Provide the (x, y) coordinate of the cell's center where the given text is located.  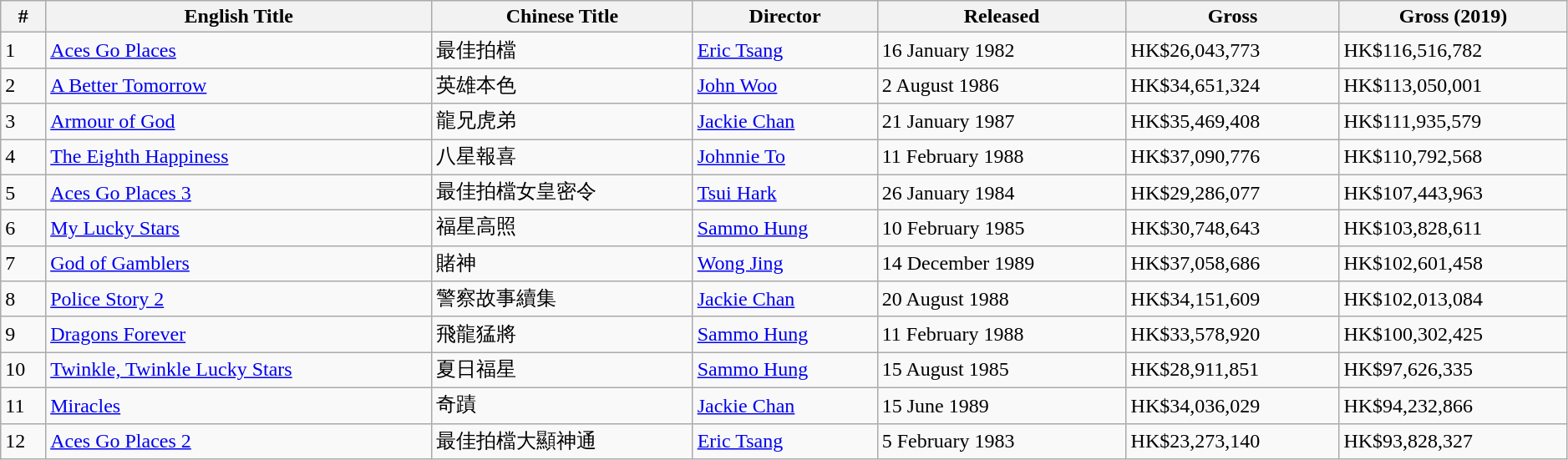
Twinkle, Twinkle Lucky Stars (239, 371)
21 January 1987 (1002, 122)
26 January 1984 (1002, 192)
HK$97,626,335 (1454, 371)
14 December 1989 (1002, 264)
12 (23, 441)
# (23, 17)
奇蹟 (562, 406)
飛龍猛將 (562, 334)
Dragons Forever (239, 334)
16 January 1982 (1002, 50)
HK$102,013,084 (1454, 299)
HK$93,828,327 (1454, 441)
HK$29,286,077 (1233, 192)
HK$100,302,425 (1454, 334)
HK$103,828,611 (1454, 229)
God of Gamblers (239, 264)
My Lucky Stars (239, 229)
20 August 1988 (1002, 299)
Tsui Hark (785, 192)
HK$102,601,458 (1454, 264)
HK$30,748,643 (1233, 229)
15 June 1989 (1002, 406)
1 (23, 50)
HK$33,578,920 (1233, 334)
警察故事續集 (562, 299)
15 August 1985 (1002, 371)
HK$94,232,866 (1454, 406)
3 (23, 122)
5 (23, 192)
Director (785, 17)
11 (23, 406)
HK$34,151,609 (1233, 299)
Aces Go Places 2 (239, 441)
賭神 (562, 264)
2 (23, 85)
HK$110,792,568 (1454, 157)
5 February 1983 (1002, 441)
八星報喜 (562, 157)
HK$34,036,029 (1233, 406)
John Woo (785, 85)
9 (23, 334)
Miracles (239, 406)
A Better Tomorrow (239, 85)
HK$26,043,773 (1233, 50)
HK$28,911,851 (1233, 371)
HK$23,273,140 (1233, 441)
6 (23, 229)
英雄本色 (562, 85)
HK$37,058,686 (1233, 264)
Police Story 2 (239, 299)
Released (1002, 17)
HK$35,469,408 (1233, 122)
HK$116,516,782 (1454, 50)
HK$37,090,776 (1233, 157)
4 (23, 157)
夏日福星 (562, 371)
最佳拍檔 (562, 50)
最佳拍檔大顯神通 (562, 441)
最佳拍檔女皇密令 (562, 192)
The Eighth Happiness (239, 157)
Gross (1233, 17)
HK$34,651,324 (1233, 85)
Johnnie To (785, 157)
Gross (2019) (1454, 17)
Aces Go Places (239, 50)
10 (23, 371)
Armour of God (239, 122)
HK$107,443,963 (1454, 192)
Wong Jing (785, 264)
Chinese Title (562, 17)
福星高照 (562, 229)
Aces Go Places 3 (239, 192)
龍兄虎弟 (562, 122)
8 (23, 299)
10 February 1985 (1002, 229)
2 August 1986 (1002, 85)
English Title (239, 17)
HK$113,050,001 (1454, 85)
7 (23, 264)
HK$111,935,579 (1454, 122)
